Provide the (x, y) coordinate of the cell's center where the given text is located.  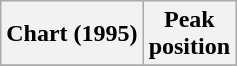
Chart (1995) (72, 34)
Peakposition (189, 34)
